Return [x, y] of the center of cell containing provided text 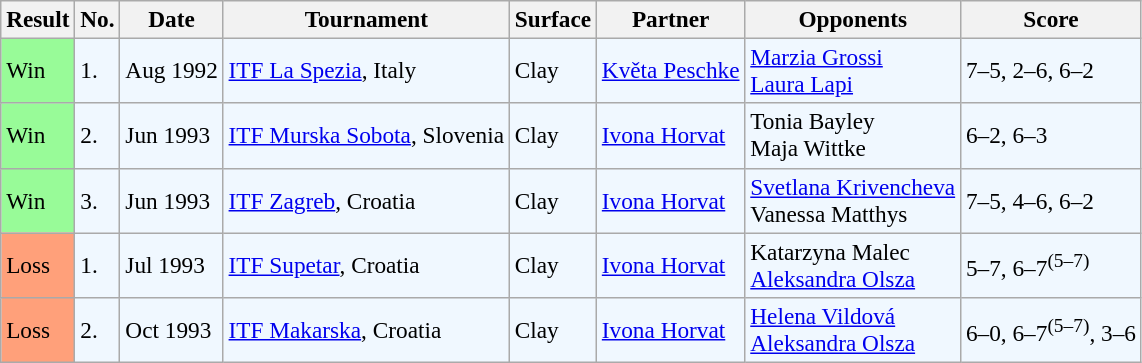
6–2, 6–3 [1052, 136]
6–0, 6–7(5–7), 3–6 [1052, 330]
Tonia Bayley Maja Wittke [853, 136]
Katarzyna Malec Aleksandra Olsza [853, 264]
Score [1052, 19]
Tournament [366, 19]
Helena Vildová Aleksandra Olsza [853, 330]
7–5, 4–6, 6–2 [1052, 200]
Opponents [853, 19]
Result [38, 19]
3. [98, 200]
Partner [670, 19]
ITF Makarska, Croatia [366, 330]
7–5, 2–6, 6–2 [1052, 70]
Surface [552, 19]
ITF La Spezia, Italy [366, 70]
Marzia Grossi Laura Lapi [853, 70]
Jul 1993 [172, 264]
Date [172, 19]
5–7, 6–7(5–7) [1052, 264]
ITF Zagreb, Croatia [366, 200]
ITF Supetar, Croatia [366, 264]
Oct 1993 [172, 330]
Aug 1992 [172, 70]
No. [98, 19]
Svetlana Krivencheva Vanessa Matthys [853, 200]
ITF Murska Sobota, Slovenia [366, 136]
Květa Peschke [670, 70]
